Detect which cell encompasses the target text, then output its (X, Y) center coordinate. 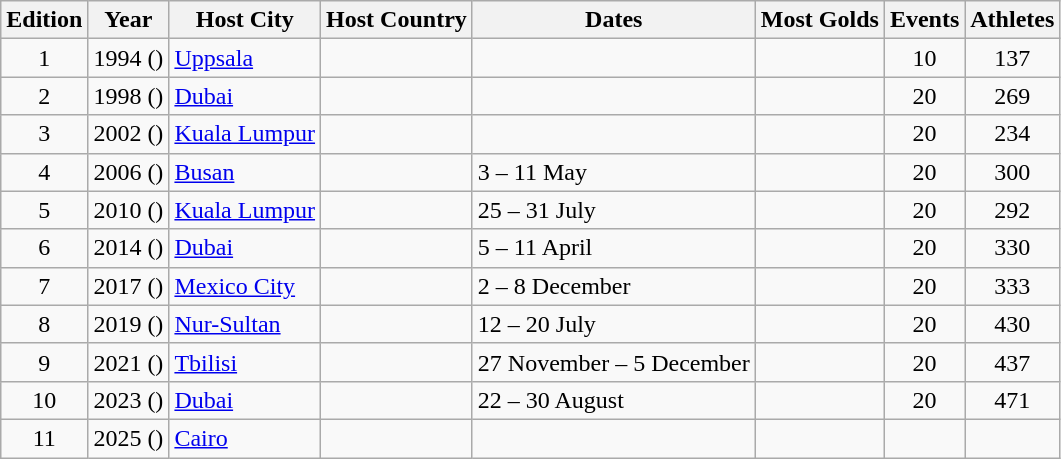
5 – 11 April (614, 248)
Uppsala (245, 58)
2006 () (128, 172)
11 (44, 438)
Cairo (245, 438)
269 (1012, 96)
25 – 31 July (614, 210)
Mexico City (245, 286)
Athletes (1012, 20)
2 (44, 96)
22 – 30 August (614, 400)
9 (44, 362)
430 (1012, 324)
3 – 11 May (614, 172)
2 – 8 December (614, 286)
Year (128, 20)
2010 () (128, 210)
4 (44, 172)
Most Golds (820, 20)
Busan (245, 172)
330 (1012, 248)
2002 () (128, 134)
2019 () (128, 324)
137 (1012, 58)
300 (1012, 172)
1998 () (128, 96)
3 (44, 134)
1 (44, 58)
Events (924, 20)
7 (44, 286)
8 (44, 324)
471 (1012, 400)
5 (44, 210)
Edition (44, 20)
27 November – 5 December (614, 362)
2025 () (128, 438)
Nur-Sultan (245, 324)
Dates (614, 20)
Host Country (397, 20)
Host City (245, 20)
333 (1012, 286)
2021 () (128, 362)
437 (1012, 362)
2023 () (128, 400)
6 (44, 248)
12 – 20 July (614, 324)
Tbilisi (245, 362)
234 (1012, 134)
292 (1012, 210)
2014 () (128, 248)
2017 () (128, 286)
1994 () (128, 58)
